Return [x, y] of the center of cell containing provided text 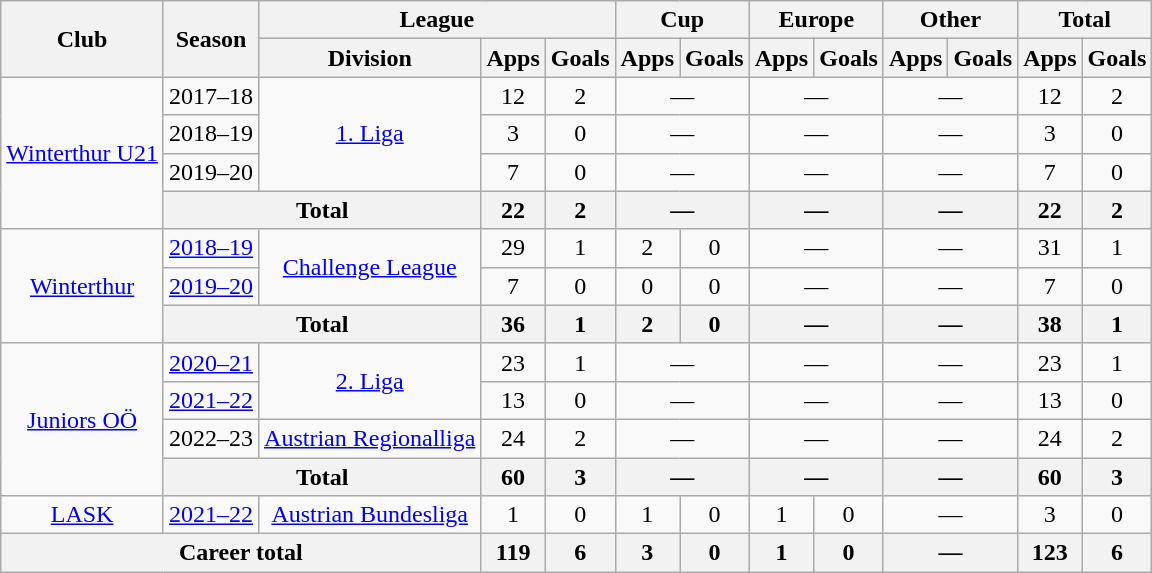
Europe [816, 20]
Cup [682, 20]
Austrian Regionalliga [370, 438]
Challenge League [370, 267]
Division [370, 58]
2022–23 [210, 438]
38 [1050, 324]
Winterthur [82, 286]
Career total [241, 553]
League [438, 20]
Club [82, 39]
LASK [82, 515]
Season [210, 39]
29 [513, 248]
119 [513, 553]
123 [1050, 553]
31 [1050, 248]
Winterthur U21 [82, 153]
Juniors OÖ [82, 419]
1. Liga [370, 134]
2020–21 [210, 362]
36 [513, 324]
2017–18 [210, 96]
Austrian Bundesliga [370, 515]
Other [950, 20]
2. Liga [370, 381]
